From the cell containing the given text, extract its center point as (x, y) coordinate. 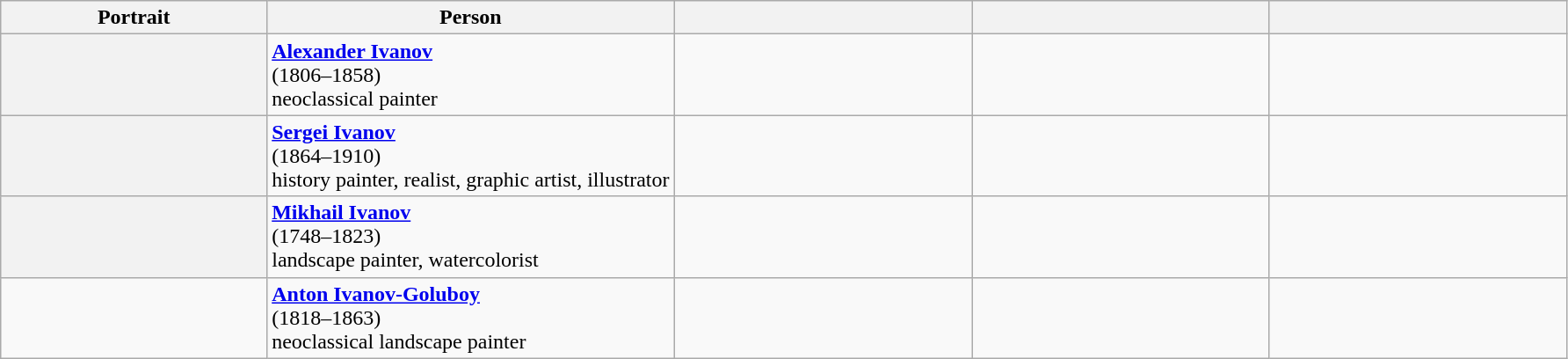
Mikhail Ivanov(1748–1823)landscape painter, watercolorist (471, 237)
Anton Ivanov-Goluboy (1818–1863)neoclassical landscape painter (471, 318)
Portrait (134, 18)
Sergei Ivanov(1864–1910)history painter, realist, graphic artist, illustrator (471, 156)
Alexander Ivanov(1806–1858)neoclassical painter (471, 75)
Person (471, 18)
